Return (X, Y) of the center of cell containing provided text 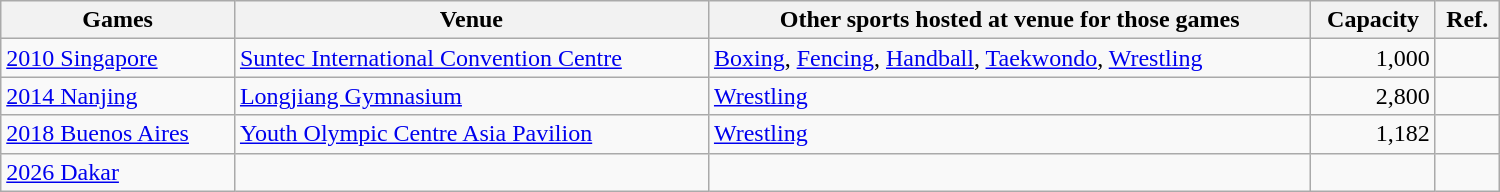
2026 Dakar (118, 172)
2018 Buenos Aires (118, 134)
Venue (471, 20)
2010 Singapore (118, 58)
Capacity (1373, 20)
Other sports hosted at venue for those games (1010, 20)
Youth Olympic Centre Asia Pavilion (471, 134)
2014 Nanjing (118, 96)
1,000 (1373, 58)
Ref. (1467, 20)
2,800 (1373, 96)
Longjiang Gymnasium (471, 96)
Boxing, Fencing, Handball, Taekwondo, Wrestling (1010, 58)
1,182 (1373, 134)
Games (118, 20)
Suntec International Convention Centre (471, 58)
